Determine the (x, y) coordinate at the center of the cell enclosing the given text.  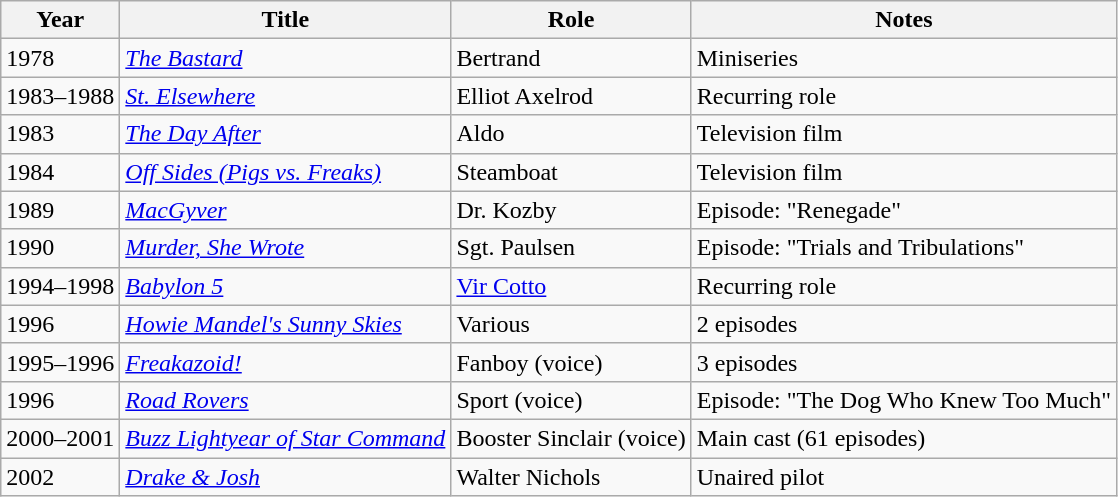
Episode: "Trials and Tribulations" (904, 248)
Elliot Axelrod (571, 96)
1984 (60, 172)
Various (571, 324)
1978 (60, 58)
Miniseries (904, 58)
Notes (904, 20)
Vir Cotto (571, 286)
1994–1998 (60, 286)
Steamboat (571, 172)
Episode: "Renegade" (904, 210)
Booster Sinclair (voice) (571, 438)
2 episodes (904, 324)
Freakazoid! (286, 362)
Sgt. Paulsen (571, 248)
Bertrand (571, 58)
Fanboy (voice) (571, 362)
Title (286, 20)
1983–1988 (60, 96)
Sport (voice) (571, 400)
Off Sides (Pigs vs. Freaks) (286, 172)
Main cast (61 episodes) (904, 438)
2000–2001 (60, 438)
The Bastard (286, 58)
Aldo (571, 134)
Episode: "The Dog Who Knew Too Much" (904, 400)
Murder, She Wrote (286, 248)
St. Elsewhere (286, 96)
Unaired pilot (904, 477)
Drake & Josh (286, 477)
Role (571, 20)
1983 (60, 134)
1995–1996 (60, 362)
Howie Mandel's Sunny Skies (286, 324)
MacGyver (286, 210)
Year (60, 20)
Buzz Lightyear of Star Command (286, 438)
2002 (60, 477)
Road Rovers (286, 400)
Walter Nichols (571, 477)
1989 (60, 210)
1990 (60, 248)
Babylon 5 (286, 286)
3 episodes (904, 362)
The Day After (286, 134)
Dr. Kozby (571, 210)
